Extract the (X, Y) coordinate from the center of the cell holding the provided text.  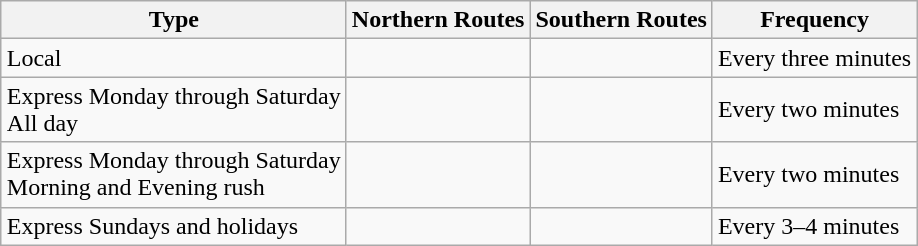
Type (174, 20)
Every 3–4 minutes (814, 226)
Express Monday through SaturdayMorning and Evening rush (174, 174)
Frequency (814, 20)
Express Monday through SaturdayAll day (174, 110)
Every three minutes (814, 58)
Southern Routes (621, 20)
Local (174, 58)
Northern Routes (438, 20)
Express Sundays and holidays (174, 226)
